Detect which cell encompasses the target text, then output its [x, y] center coordinate. 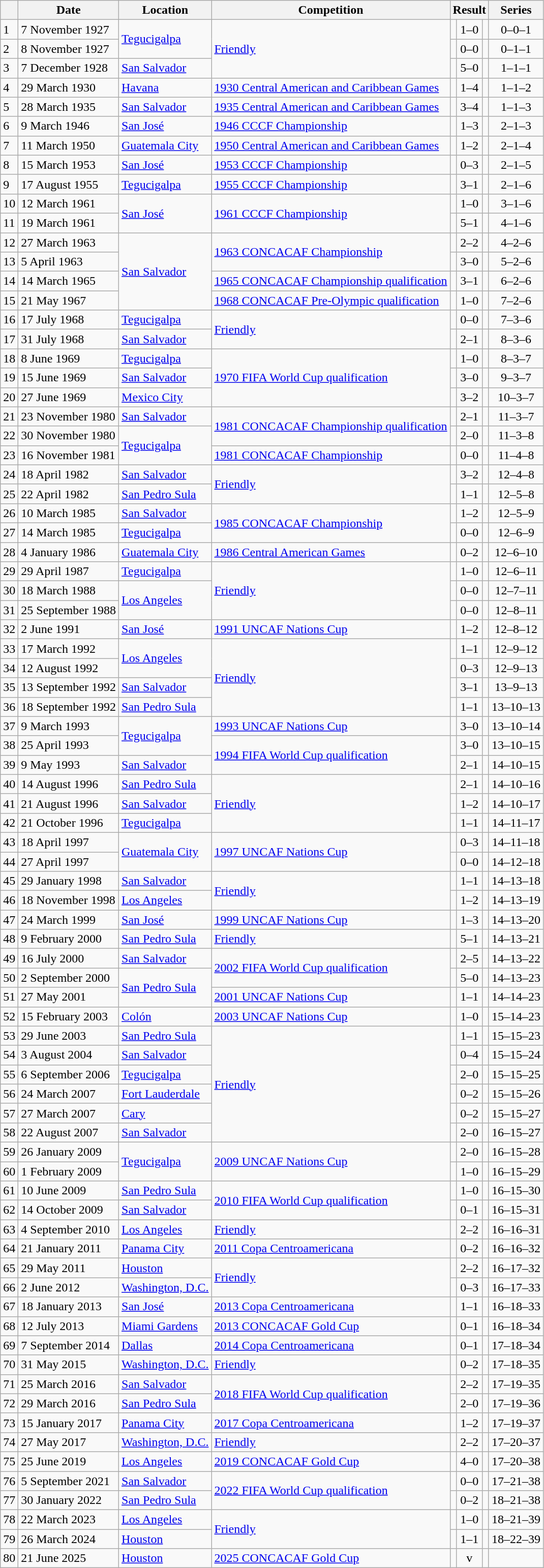
37 [9, 726]
1963 CONCACAF Championship [330, 252]
17 [9, 339]
29 [9, 571]
4–2–6 [516, 243]
0–0–1 [516, 29]
1965 CONCACAF Championship qualification [330, 281]
14–10–15 [516, 765]
Mexico City [165, 397]
17 August 1955 [69, 184]
15 January 2017 [69, 1423]
21 January 2011 [69, 1249]
29 January 1998 [69, 881]
3 [9, 68]
62 [9, 1210]
18 April 1982 [69, 474]
Miami Gardens [165, 1326]
3–4 [469, 107]
27 March 2007 [69, 1113]
5 September 2021 [69, 1481]
25 [9, 494]
13–10–13 [516, 707]
12–7–11 [516, 591]
25 June 2019 [69, 1461]
21 October 1996 [69, 823]
15–15–23 [516, 1036]
8 [9, 165]
27 April 1997 [69, 862]
7 September 2014 [69, 1345]
47 [9, 920]
16–15–29 [516, 1171]
2025 CONCACAF Gold Cup [330, 1558]
1930 Central American and Caribbean Games [330, 87]
19 March 1961 [69, 223]
29 March 1930 [69, 87]
15–14–23 [516, 1016]
3 August 2004 [69, 1055]
17 July 1968 [69, 320]
18–21–39 [516, 1520]
4 [9, 87]
2013 CONCACAF Gold Cup [330, 1326]
70 [9, 1365]
16–17–32 [516, 1268]
Fort Lauderdale [165, 1094]
4–1–6 [516, 223]
25 April 1993 [69, 745]
50 [9, 978]
22 March 2023 [69, 1520]
12 July 2013 [69, 1326]
Colón [165, 1016]
27 March 1963 [69, 243]
15–15–25 [516, 1074]
77 [9, 1500]
9 February 2000 [69, 939]
9 May 1993 [69, 765]
24 March 2007 [69, 1094]
2–1–5 [516, 165]
1–1–3 [516, 107]
2002 FIFA World Cup qualification [330, 968]
29 May 2011 [69, 1268]
2–1–3 [516, 126]
18 [9, 358]
15–15–27 [516, 1113]
17–20–37 [516, 1442]
17–18–34 [516, 1345]
14 August 1996 [69, 784]
52 [9, 1016]
1985 CONCACAF Championship [330, 523]
9 March 1993 [69, 726]
2011 Copa Centroamericana [330, 1249]
22 August 2007 [69, 1132]
17 March 1992 [69, 649]
1955 CCCF Championship [330, 184]
55 [9, 1074]
7 December 1928 [69, 68]
26 January 2009 [69, 1152]
51 [9, 997]
8 June 1969 [69, 358]
17–19–35 [516, 1384]
Date [69, 10]
14 [9, 281]
18 March 1988 [69, 591]
21 [9, 416]
1968 CONCACAF Pre-Olympic qualification [330, 300]
14–13–23 [516, 978]
46 [9, 900]
14–10–16 [516, 784]
16 July 2000 [69, 958]
25 September 1988 [69, 610]
15 June 1969 [69, 378]
2 September 2000 [69, 978]
79 [9, 1539]
11–3–7 [516, 416]
1–4 [469, 87]
2022 FIFA World Cup qualification [330, 1491]
1994 FIFA World Cup qualification [330, 755]
61 [9, 1191]
21 June 2025 [69, 1558]
1961 CCCF Championship [330, 213]
15 March 1953 [69, 165]
69 [9, 1345]
58 [9, 1132]
5 [9, 107]
1953 CCCF Championship [330, 165]
2–1–4 [516, 145]
16–15–30 [516, 1191]
16–15–28 [516, 1152]
9–3–7 [516, 378]
17–21–38 [516, 1481]
56 [9, 1094]
7–2–6 [516, 300]
75 [9, 1461]
12–6–9 [516, 532]
12 [9, 243]
1991 UNCAF Nations Cup [330, 629]
76 [9, 1481]
31 July 1968 [69, 339]
1999 UNCAF Nations Cup [330, 920]
29 March 2016 [69, 1403]
33 [9, 649]
31 [9, 610]
23 November 1980 [69, 416]
1950 Central American and Caribbean Games [330, 145]
7 [9, 145]
15–15–26 [516, 1094]
18 November 1998 [69, 900]
11 [9, 223]
78 [9, 1520]
5–2–6 [516, 262]
1993 UNCAF Nations Cup [330, 726]
14 March 1965 [69, 281]
22 [9, 436]
1970 FIFA World Cup qualification [330, 378]
14–13–21 [516, 939]
2 June 1991 [69, 629]
v [469, 1558]
1–1–1 [516, 68]
2009 UNCAF Nations Cup [330, 1161]
71 [9, 1384]
17–19–37 [516, 1423]
29 April 1987 [69, 571]
16–18–34 [516, 1326]
24 [9, 474]
9 [9, 184]
27 May 2017 [69, 1442]
18–22–39 [516, 1539]
41 [9, 803]
20 [9, 397]
38 [9, 745]
2019 CONCACAF Gold Cup [330, 1461]
22 April 1982 [69, 494]
34 [9, 668]
8–3–7 [516, 358]
15 [9, 300]
10–3–7 [516, 397]
14–11–18 [516, 842]
Havana [165, 87]
45 [9, 881]
49 [9, 958]
24 March 1999 [69, 920]
16 [9, 320]
8 November 1927 [69, 49]
16–16–32 [516, 1249]
12–5–9 [516, 513]
54 [9, 1055]
12–8–11 [516, 610]
2001 UNCAF Nations Cup [330, 997]
14–13–22 [516, 958]
7–3–6 [516, 320]
16–15–31 [516, 1210]
1981 CONCACAF Championship qualification [330, 426]
12–4–8 [516, 474]
19 [9, 378]
4 January 1986 [69, 552]
15 February 2003 [69, 1016]
6–2–6 [516, 281]
64 [9, 1249]
14–13–18 [516, 881]
6 [9, 126]
80 [9, 1558]
1935 Central American and Caribbean Games [330, 107]
11–3–8 [516, 436]
16 November 1981 [69, 455]
12 August 1992 [69, 668]
12–9–12 [516, 649]
25 March 2016 [69, 1384]
43 [9, 842]
14–12–18 [516, 862]
14 March 1985 [69, 532]
28 March 1935 [69, 107]
27 [9, 532]
17–18–35 [516, 1365]
14 October 2009 [69, 1210]
13 September 1992 [69, 687]
Series [516, 10]
53 [9, 1036]
2018 FIFA World Cup qualification [330, 1394]
Cary [165, 1113]
14–10–17 [516, 803]
2003 UNCAF Nations Cup [330, 1016]
17–19–36 [516, 1403]
14–14–23 [516, 997]
Competition [330, 10]
30 January 2022 [69, 1500]
27 May 2001 [69, 997]
9 March 1946 [69, 126]
13–10–14 [516, 726]
59 [9, 1152]
16–18–33 [516, 1307]
4 September 2010 [69, 1229]
7 November 1927 [69, 29]
21 May 1967 [69, 300]
1–1–2 [516, 87]
0–4 [469, 1055]
14–11–17 [516, 823]
2–5 [469, 958]
3–1–6 [516, 203]
36 [9, 707]
10 June 2009 [69, 1191]
12–8–12 [516, 629]
2–1–6 [516, 184]
27 June 1969 [69, 397]
2 June 2012 [69, 1287]
Result [469, 10]
2017 Copa Centroamericana [330, 1423]
42 [9, 823]
29 June 2003 [69, 1036]
39 [9, 765]
15–15–24 [516, 1055]
Location [165, 10]
72 [9, 1403]
2010 FIFA World Cup qualification [330, 1200]
57 [9, 1113]
10 March 1985 [69, 513]
73 [9, 1423]
67 [9, 1307]
12–6–10 [516, 552]
1 February 2009 [69, 1171]
48 [9, 939]
0–1–1 [516, 49]
1986 Central American Games [330, 552]
40 [9, 784]
2014 Copa Centroamericana [330, 1345]
8–3–6 [516, 339]
1981 CONCACAF Championship [330, 455]
12–6–11 [516, 571]
12–9–13 [516, 668]
66 [9, 1287]
16–15–27 [516, 1132]
5 April 1963 [69, 262]
18 April 1997 [69, 842]
23 [9, 455]
28 [9, 552]
11 March 1950 [69, 145]
32 [9, 629]
74 [9, 1442]
21 August 1996 [69, 803]
14–13–20 [516, 920]
4–0 [469, 1461]
68 [9, 1326]
13–10–15 [516, 745]
44 [9, 862]
1997 UNCAF Nations Cup [330, 852]
30 November 1980 [69, 436]
65 [9, 1268]
18 January 2013 [69, 1307]
12 March 1961 [69, 203]
26 [9, 513]
10 [9, 203]
13–9–13 [516, 687]
16–16–31 [516, 1229]
6 September 2006 [69, 1074]
2 [9, 49]
18–21–38 [516, 1500]
1946 CCCF Championship [330, 126]
31 May 2015 [69, 1365]
30 [9, 591]
14–13–19 [516, 900]
26 March 2024 [69, 1539]
11–4–8 [516, 455]
17–20–38 [516, 1461]
Dallas [165, 1345]
60 [9, 1171]
13 [9, 262]
18 September 1992 [69, 707]
1 [9, 29]
16–17–33 [516, 1287]
2013 Copa Centroamericana [330, 1307]
12–5–8 [516, 494]
63 [9, 1229]
35 [9, 687]
